Capture the cell that displays the provided text and extract its (X, Y) central coordinate. 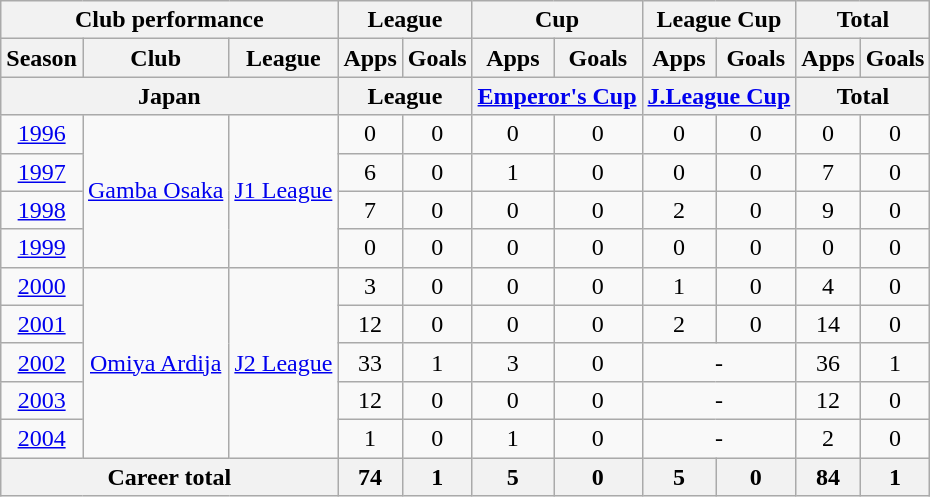
1998 (42, 210)
2001 (42, 324)
J.League Cup (719, 96)
Season (42, 58)
9 (828, 210)
2003 (42, 400)
36 (828, 362)
J1 League (284, 191)
4 (828, 286)
Omiya Ardija (155, 362)
33 (370, 362)
League Cup (719, 20)
6 (370, 172)
Career total (170, 477)
1999 (42, 248)
Japan (170, 96)
J2 League (284, 362)
Club (155, 58)
84 (828, 477)
2004 (42, 438)
2002 (42, 362)
1996 (42, 134)
1997 (42, 172)
Cup (557, 20)
2000 (42, 286)
Gamba Osaka (155, 191)
74 (370, 477)
Emperor's Cup (557, 96)
14 (828, 324)
Club performance (170, 20)
